Capture the cell that displays the provided text and extract its [x, y] central coordinate. 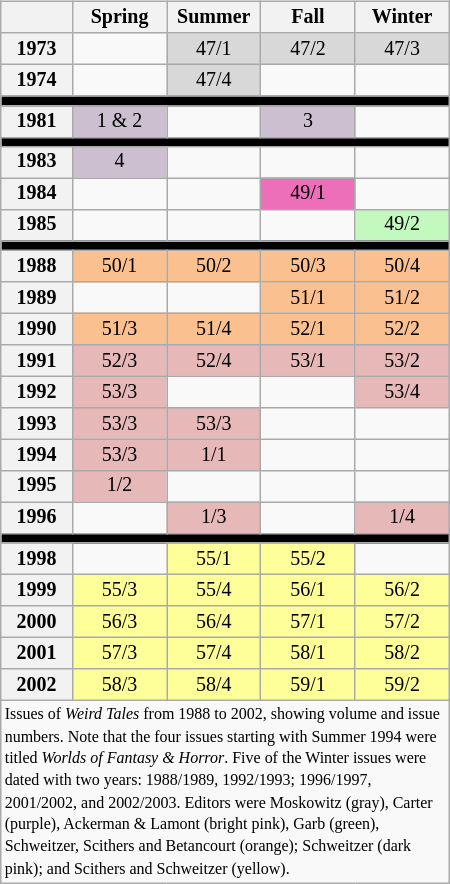
2001 [37, 652]
59/1 [308, 684]
58/4 [214, 684]
1/3 [214, 518]
51/4 [214, 328]
1989 [37, 298]
50/2 [214, 266]
47/4 [214, 80]
1984 [37, 194]
57/1 [308, 622]
55/4 [214, 590]
Spring [119, 18]
1992 [37, 392]
58/2 [402, 652]
1996 [37, 518]
Fall [308, 18]
56/2 [402, 590]
53/1 [308, 360]
1/1 [214, 454]
1985 [37, 224]
4 [119, 162]
3 [308, 122]
50/3 [308, 266]
52/3 [119, 360]
49/2 [402, 224]
1973 [37, 48]
57/2 [402, 622]
47/3 [402, 48]
58/1 [308, 652]
1974 [37, 80]
47/1 [214, 48]
53/4 [402, 392]
1998 [37, 558]
1994 [37, 454]
51/2 [402, 298]
Winter [402, 18]
1995 [37, 486]
2000 [37, 622]
56/3 [119, 622]
1993 [37, 424]
56/1 [308, 590]
2002 [37, 684]
52/2 [402, 328]
51/3 [119, 328]
52/4 [214, 360]
52/1 [308, 328]
55/3 [119, 590]
50/1 [119, 266]
55/2 [308, 558]
55/1 [214, 558]
1 & 2 [119, 122]
1988 [37, 266]
51/1 [308, 298]
57/4 [214, 652]
Summer [214, 18]
1/2 [119, 486]
59/2 [402, 684]
1/4 [402, 518]
1983 [37, 162]
50/4 [402, 266]
47/2 [308, 48]
56/4 [214, 622]
53/2 [402, 360]
49/1 [308, 194]
1991 [37, 360]
1999 [37, 590]
1981 [37, 122]
58/3 [119, 684]
57/3 [119, 652]
1990 [37, 328]
